Pinpoint the cell where the given text exists, returning its (X, Y) midpoint coordinate. 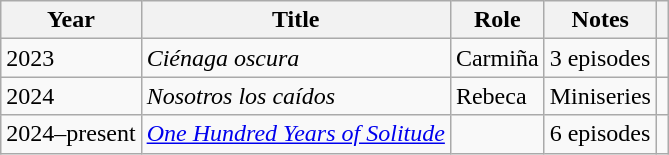
Ciénaga oscura (296, 58)
2024 (71, 96)
Title (296, 20)
2024–present (71, 134)
Miniseries (600, 96)
Carmiña (497, 58)
One Hundred Years of Solitude (296, 134)
Notes (600, 20)
6 episodes (600, 134)
3 episodes (600, 58)
Year (71, 20)
Rebeca (497, 96)
Nosotros los caídos (296, 96)
Role (497, 20)
2023 (71, 58)
